Extract the (x, y) coordinate from the center of the cell holding the provided text.  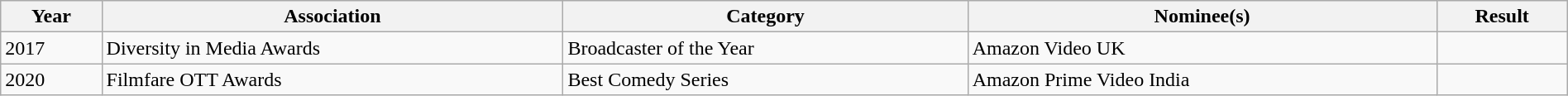
Amazon Prime Video India (1202, 79)
Result (1502, 17)
Filmfare OTT Awards (332, 79)
Association (332, 17)
Diversity in Media Awards (332, 48)
Nominee(s) (1202, 17)
Best Comedy Series (766, 79)
Broadcaster of the Year (766, 48)
2020 (51, 79)
2017 (51, 48)
Year (51, 17)
Category (766, 17)
Amazon Video UK (1202, 48)
